Scan for the cell matching the given text and deliver its [x, y] coordinate at center. 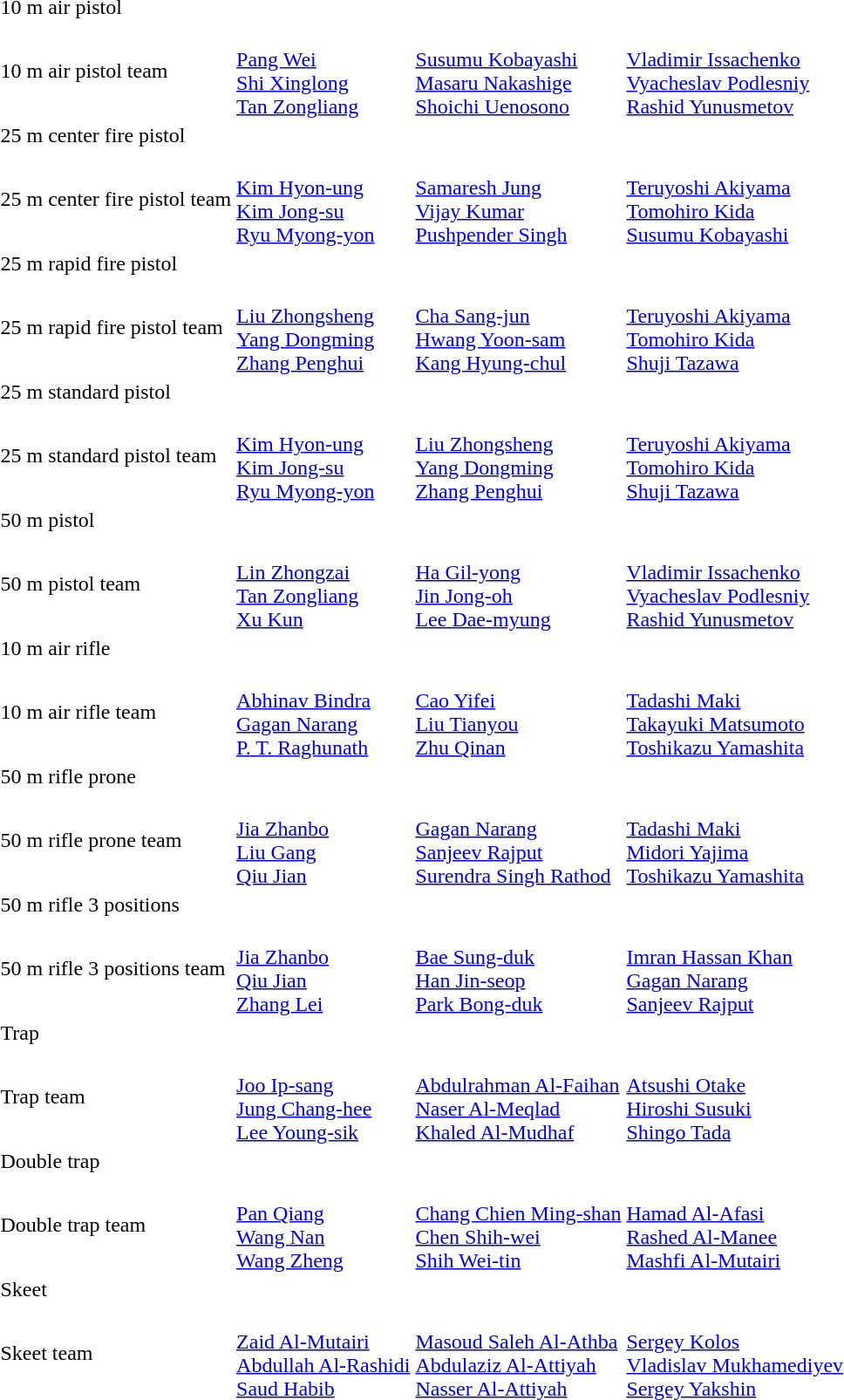
Lin ZhongzaiTan ZongliangXu Kun [323, 584]
Ha Gil-yongJin Jong-ohLee Dae-myung [518, 584]
Jia ZhanboLiu GangQiu Jian [323, 841]
Cao YifeiLiu TianyouZhu Qinan [518, 712]
Joo Ip-sangJung Chang-heeLee Young-sik [323, 1097]
Abdulrahman Al-FaihanNaser Al-MeqladKhaled Al-Mudhaf [518, 1097]
Abhinav BindraGagan NarangP. T. Raghunath [323, 712]
Chang Chien Ming-shanChen Shih-weiShih Wei-tin [518, 1225]
Pang WeiShi XinglongTan Zongliang [323, 72]
Bae Sung-dukHan Jin-seopPark Bong-duk [518, 968]
Pan QiangWang NanWang Zheng [323, 1225]
Susumu KobayashiMasaru NakashigeShoichi Uenosono [518, 72]
Jia ZhanboQiu JianZhang Lei [323, 968]
Samaresh JungVijay KumarPushpender Singh [518, 199]
Cha Sang-junHwang Yoon-samKang Hyung-chul [518, 328]
Gagan NarangSanjeev RajputSurendra Singh Rathod [518, 841]
